Scan for the cell matching the given text and deliver its (X, Y) coordinate at center. 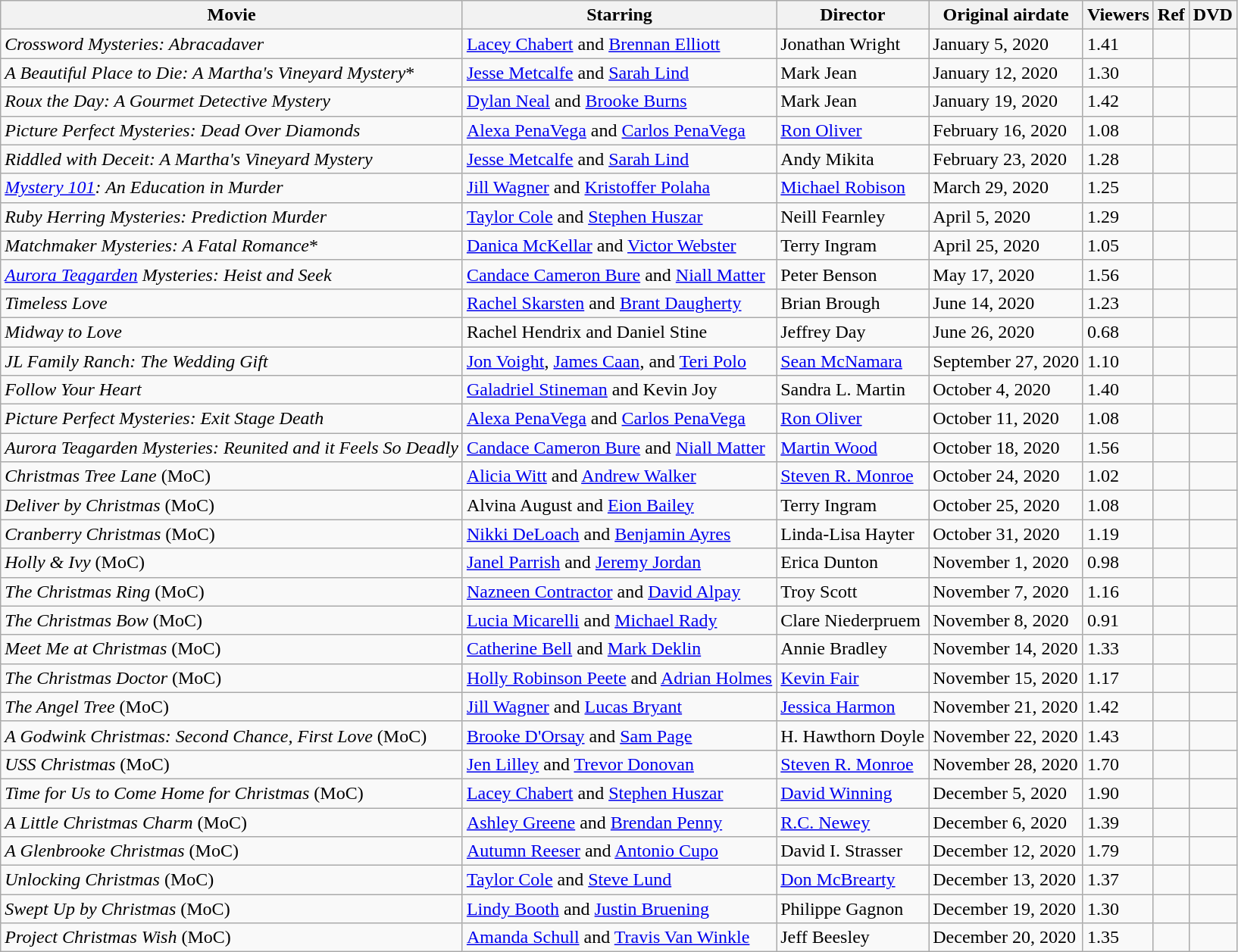
A Glenbrooke Christmas (MoC) (232, 851)
A Little Christmas Charm (MoC) (232, 822)
The Christmas Doctor (MoC) (232, 678)
Catherine Bell and Mark Deklin (619, 649)
David I. Strasser (853, 851)
Picture Perfect Mysteries: Exit Stage Death (232, 419)
November 8, 2020 (1006, 620)
1.19 (1118, 534)
September 27, 2020 (1006, 361)
Riddled with Deceit: A Martha's Vineyard Mystery (232, 159)
Andy Mikita (853, 159)
Lacey Chabert and Stephen Huszar (619, 793)
January 19, 2020 (1006, 101)
Jon Voight, James Caan, and Teri Polo (619, 361)
Nazneen Contractor and David Alpay (619, 591)
USS Christmas (MoC) (232, 764)
May 17, 2020 (1006, 274)
Starring (619, 15)
0.91 (1118, 620)
Aurora Teagarden Mysteries: Reunited and it Feels So Deadly (232, 448)
1.02 (1118, 476)
Rachel Skarsten and Brant Daugherty (619, 303)
Original airdate (1006, 15)
Jessica Harmon (853, 707)
Jill Wagner and Lucas Bryant (619, 707)
1.05 (1118, 245)
JL Family Ranch: The Wedding Gift (232, 361)
Taylor Cole and Stephen Huszar (619, 217)
Project Christmas Wish (MoC) (232, 938)
R.C. Newey (853, 822)
November 28, 2020 (1006, 764)
Janel Parrish and Jeremy Jordan (619, 563)
Midway to Love (232, 332)
Timeless Love (232, 303)
Peter Benson (853, 274)
1.35 (1118, 938)
Follow Your Heart (232, 390)
Danica McKellar and Victor Webster (619, 245)
October 24, 2020 (1006, 476)
Troy Scott (853, 591)
Roux the Day: A Gourmet Detective Mystery (232, 101)
Unlocking Christmas (MoC) (232, 880)
Rachel Hendrix and Daniel Stine (619, 332)
1.29 (1118, 217)
Jill Wagner and Kristoffer Polaha (619, 188)
December 19, 2020 (1006, 909)
Clare Niederpruem (853, 620)
Meet Me at Christmas (MoC) (232, 649)
Lindy Booth and Justin Bruening (619, 909)
Ruby Herring Mysteries: Prediction Murder (232, 217)
David Winning (853, 793)
A Beautiful Place to Die: A Martha's Vineyard Mystery* (232, 73)
Viewers (1118, 15)
Nikki DeLoach and Benjamin Ayres (619, 534)
1.17 (1118, 678)
October 4, 2020 (1006, 390)
Autumn Reeser and Antonio Cupo (619, 851)
Deliver by Christmas (MoC) (232, 505)
H. Hawthorn Doyle (853, 735)
Martin Wood (853, 448)
Cranberry Christmas (MoC) (232, 534)
Jeff Beesley (853, 938)
December 12, 2020 (1006, 851)
December 5, 2020 (1006, 793)
Movie (232, 15)
November 21, 2020 (1006, 707)
Philippe Gagnon (853, 909)
November 15, 2020 (1006, 678)
February 16, 2020 (1006, 130)
Michael Robison (853, 188)
1.28 (1118, 159)
A Godwink Christmas: Second Chance, First Love (MoC) (232, 735)
Jen Lilley and Trevor Donovan (619, 764)
1.23 (1118, 303)
1.43 (1118, 735)
1.39 (1118, 822)
Swept Up by Christmas (MoC) (232, 909)
Jeffrey Day (853, 332)
December 6, 2020 (1006, 822)
1.25 (1118, 188)
Erica Dunton (853, 563)
1.37 (1118, 880)
Mystery 101: An Education in Murder (232, 188)
1.40 (1118, 390)
1.10 (1118, 361)
Lucia Micarelli and Michael Rady (619, 620)
Dylan Neal and Brooke Burns (619, 101)
Holly Robinson Peete and Adrian Holmes (619, 678)
The Angel Tree (MoC) (232, 707)
December 13, 2020 (1006, 880)
DVD (1212, 15)
1.90 (1118, 793)
The Christmas Ring (MoC) (232, 591)
April 5, 2020 (1006, 217)
January 12, 2020 (1006, 73)
Annie Bradley (853, 649)
June 26, 2020 (1006, 332)
1.33 (1118, 649)
Aurora Teagarden Mysteries: Heist and Seek (232, 274)
Director (853, 15)
Kevin Fair (853, 678)
The Christmas Bow (MoC) (232, 620)
April 25, 2020 (1006, 245)
Galadriel Stineman and Kevin Joy (619, 390)
Taylor Cole and Steve Lund (619, 880)
Christmas Tree Lane (MoC) (232, 476)
November 14, 2020 (1006, 649)
Linda-Lisa Hayter (853, 534)
October 11, 2020 (1006, 419)
Sean McNamara (853, 361)
October 25, 2020 (1006, 505)
October 31, 2020 (1006, 534)
Jonathan Wright (853, 44)
1.70 (1118, 764)
December 20, 2020 (1006, 938)
Ashley Greene and Brendan Penny (619, 822)
Amanda Schull and Travis Van Winkle (619, 938)
Neill Fearnley (853, 217)
Picture Perfect Mysteries: Dead Over Diamonds (232, 130)
Ref (1171, 15)
1.79 (1118, 851)
Brian Brough (853, 303)
Matchmaker Mysteries: A Fatal Romance* (232, 245)
Holly & Ivy (MoC) (232, 563)
March 29, 2020 (1006, 188)
Don McBrearty (853, 880)
Time for Us to Come Home for Christmas (MoC) (232, 793)
Crossword Mysteries: Abracadaver (232, 44)
Brooke D'Orsay and Sam Page (619, 735)
Lacey Chabert and Brennan Elliott (619, 44)
November 22, 2020 (1006, 735)
0.68 (1118, 332)
Alvina August and Eion Bailey (619, 505)
Alicia Witt and Andrew Walker (619, 476)
October 18, 2020 (1006, 448)
June 14, 2020 (1006, 303)
1.41 (1118, 44)
January 5, 2020 (1006, 44)
0.98 (1118, 563)
November 1, 2020 (1006, 563)
November 7, 2020 (1006, 591)
1.16 (1118, 591)
February 23, 2020 (1006, 159)
Sandra L. Martin (853, 390)
